Search for the cell housing the specified text and yield its (x, y) center coordinate. 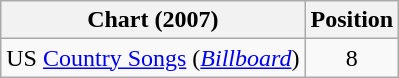
Chart (2007) (153, 20)
Position (352, 20)
US Country Songs (Billboard) (153, 58)
8 (352, 58)
